Find where the given text appears and provide that cell's center as [X, Y] coordinate. 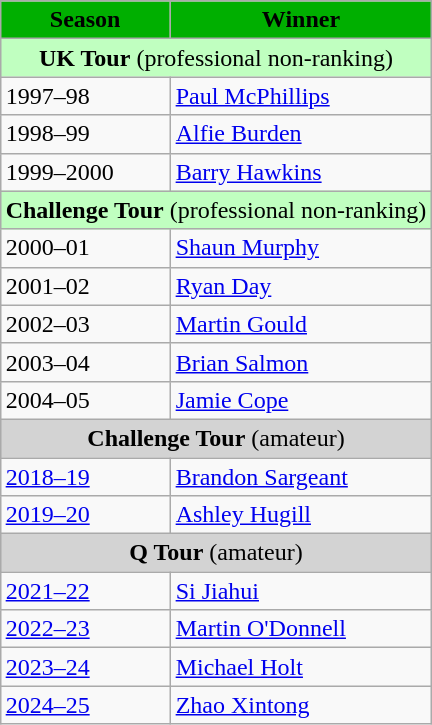
Jamie Cope [301, 400]
Martin O'Donnell [301, 629]
2018–19 [85, 477]
2021–22 [85, 591]
Barry Hawkins [301, 172]
2000–01 [85, 248]
2002–03 [85, 324]
Si Jiahui [301, 591]
2023–24 [85, 667]
2001–02 [85, 286]
1997–98 [85, 96]
Q Tour (amateur) [216, 553]
Ryan Day [301, 286]
UK Tour (professional non-ranking) [216, 58]
Paul McPhillips [301, 96]
2004–05 [85, 400]
Shaun Murphy [301, 248]
Martin Gould [301, 324]
Challenge Tour (professional non-ranking) [216, 210]
Ashley Hugill [301, 515]
Michael Holt [301, 667]
2024–25 [85, 705]
Winner [301, 20]
2019–20 [85, 515]
Alfie Burden [301, 134]
1999–2000 [85, 172]
2022–23 [85, 629]
Brandon Sargeant [301, 477]
1998–99 [85, 134]
Season [85, 20]
2003–04 [85, 362]
Brian Salmon [301, 362]
Zhao Xintong [301, 705]
Challenge Tour (amateur) [216, 438]
